Determine the (X, Y) coordinate at the center of the cell enclosing the given text.  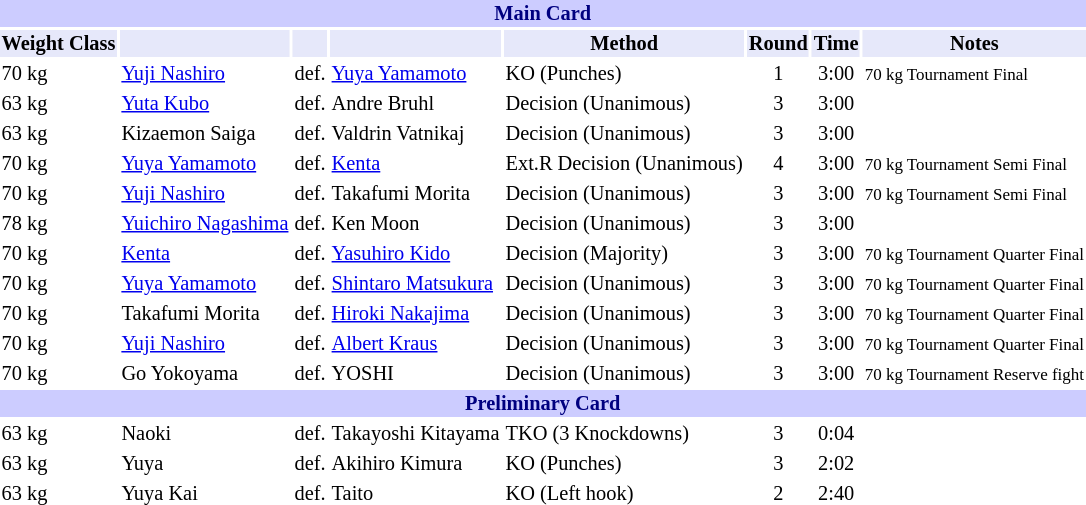
Time (836, 44)
Method (624, 44)
Akihiro Kimura (416, 464)
Takayoshi Kitayama (416, 434)
4 (778, 164)
Ext.R Decision (Unanimous) (624, 164)
Preliminary Card (543, 404)
Naoki (205, 434)
70 kg Tournament Reserve fight (974, 374)
Notes (974, 44)
70 kg Tournament Final (974, 74)
Main Card (543, 14)
Andre Bruhl (416, 104)
Yuya (205, 464)
Albert Kraus (416, 344)
Decision (Majority) (624, 254)
Yuta Kubo (205, 104)
78 kg (58, 224)
YOSHI (416, 374)
Valdrin Vatnikaj (416, 134)
Yuichiro Nagashima (205, 224)
TKO (3 Knockdowns) (624, 434)
2:02 (836, 464)
Go Yokoyama (205, 374)
Kizaemon Saiga (205, 134)
Shintaro Matsukura (416, 284)
Hiroki Nakajima (416, 314)
1 (778, 74)
0:04 (836, 434)
Ken Moon (416, 224)
Yasuhiro Kido (416, 254)
Round (778, 44)
Weight Class (58, 44)
